Scan for the cell matching the given text and deliver its [x, y] coordinate at center. 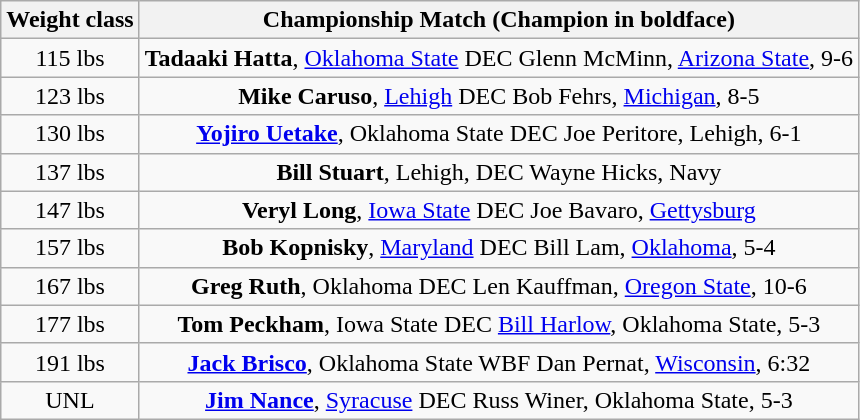
Tom Peckham, Iowa State DEC Bill Harlow, Oklahoma State, 5-3 [498, 324]
Bill Stuart, Lehigh, DEC Wayne Hicks, Navy [498, 172]
Veryl Long, Iowa State DEC Joe Bavaro, Gettysburg [498, 210]
Weight class [70, 20]
115 lbs [70, 58]
157 lbs [70, 248]
147 lbs [70, 210]
Greg Ruth, Oklahoma DEC Len Kauffman, Oregon State, 10-6 [498, 286]
Tadaaki Hatta, Oklahoma State DEC Glenn McMinn, Arizona State, 9-6 [498, 58]
Yojiro Uetake, Oklahoma State DEC Joe Peritore, Lehigh, 6-1 [498, 134]
130 lbs [70, 134]
Championship Match (Champion in boldface) [498, 20]
Bob Kopnisky, Maryland DEC Bill Lam, Oklahoma, 5-4 [498, 248]
123 lbs [70, 96]
Jack Brisco, Oklahoma State WBF Dan Pernat, Wisconsin, 6:32 [498, 362]
Jim Nance, Syracuse DEC Russ Winer, Oklahoma State, 5-3 [498, 400]
137 lbs [70, 172]
191 lbs [70, 362]
167 lbs [70, 286]
177 lbs [70, 324]
Mike Caruso, Lehigh DEC Bob Fehrs, Michigan, 8-5 [498, 96]
UNL [70, 400]
